Pinpoint the cell where the given text exists, returning its (X, Y) midpoint coordinate. 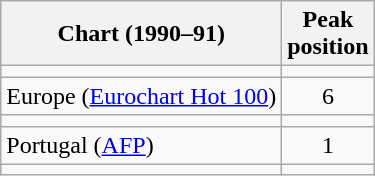
6 (328, 96)
Europe (Eurochart Hot 100) (142, 96)
Portugal (AFP) (142, 145)
Chart (1990–91) (142, 34)
1 (328, 145)
Peakposition (328, 34)
